Extract the (X, Y) coordinate from the center of the cell holding the provided text.  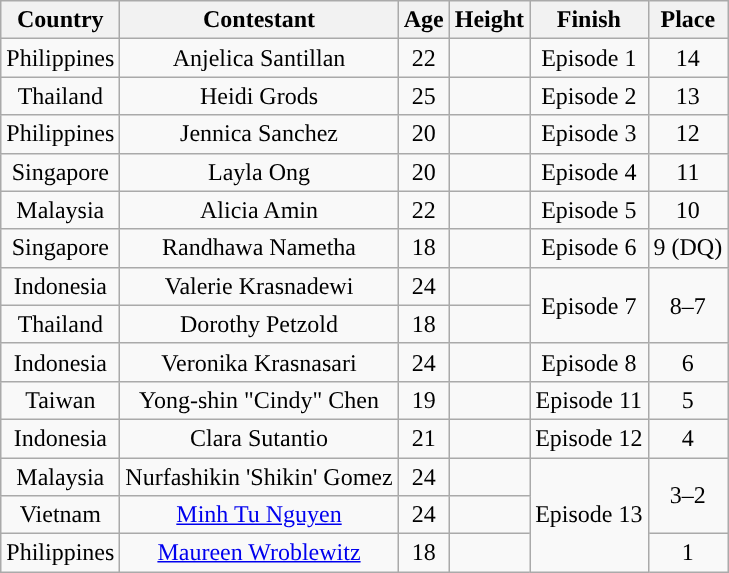
4 (688, 438)
10 (688, 210)
8–7 (688, 305)
Dorothy Petzold (259, 324)
19 (424, 400)
14 (688, 58)
Episode 12 (589, 438)
Episode 2 (589, 96)
Country (60, 20)
Episode 4 (589, 172)
Episode 11 (589, 400)
Valerie Krasnadewi (259, 286)
Episode 13 (589, 515)
13 (688, 96)
Episode 1 (589, 58)
11 (688, 172)
Maureen Wroblewitz (259, 553)
Nurfashikin 'Shikin' Gomez (259, 477)
3–2 (688, 496)
Episode 5 (589, 210)
Clara Sutantio (259, 438)
9 (DQ) (688, 248)
Contestant (259, 20)
Yong-shin "Cindy" Chen (259, 400)
Finish (589, 20)
25 (424, 96)
Episode 8 (589, 362)
Age (424, 20)
Anjelica Santillan (259, 58)
Height (489, 20)
5 (688, 400)
6 (688, 362)
Layla Ong (259, 172)
Episode 3 (589, 134)
Alicia Amin (259, 210)
Jennica Sanchez (259, 134)
Veronika Krasnasari (259, 362)
21 (424, 438)
12 (688, 134)
Episode 7 (589, 305)
Vietnam (60, 515)
1 (688, 553)
Minh Tu Nguyen (259, 515)
Place (688, 20)
Heidi Grods (259, 96)
Randhawa Nametha (259, 248)
Episode 6 (589, 248)
Taiwan (60, 400)
